Capture the cell that displays the provided text and extract its [X, Y] central coordinate. 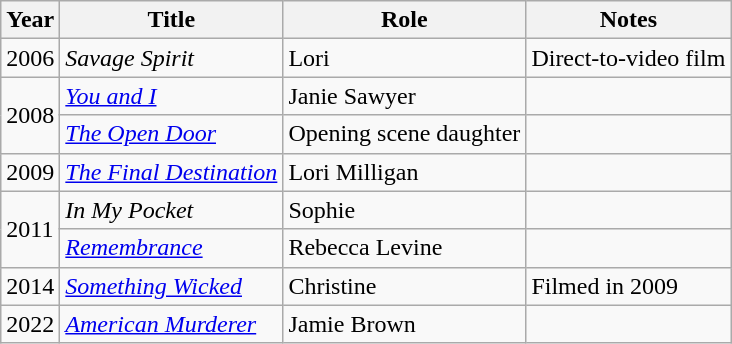
Something Wicked [172, 286]
2011 [30, 229]
2022 [30, 324]
The Open Door [172, 134]
In My Pocket [172, 210]
Janie Sawyer [404, 96]
Lori Milligan [404, 172]
Christine [404, 286]
American Murderer [172, 324]
Filmed in 2009 [628, 286]
Remembrance [172, 248]
Jamie Brown [404, 324]
2014 [30, 286]
Opening scene daughter [404, 134]
Rebecca Levine [404, 248]
2009 [30, 172]
Direct-to-video film [628, 58]
Sophie [404, 210]
You and I [172, 96]
Lori [404, 58]
The Final Destination [172, 172]
Title [172, 20]
2006 [30, 58]
Role [404, 20]
Savage Spirit [172, 58]
2008 [30, 115]
Year [30, 20]
Notes [628, 20]
